Return the [X, Y] coordinate for the center point of the cell that contains the specified text.  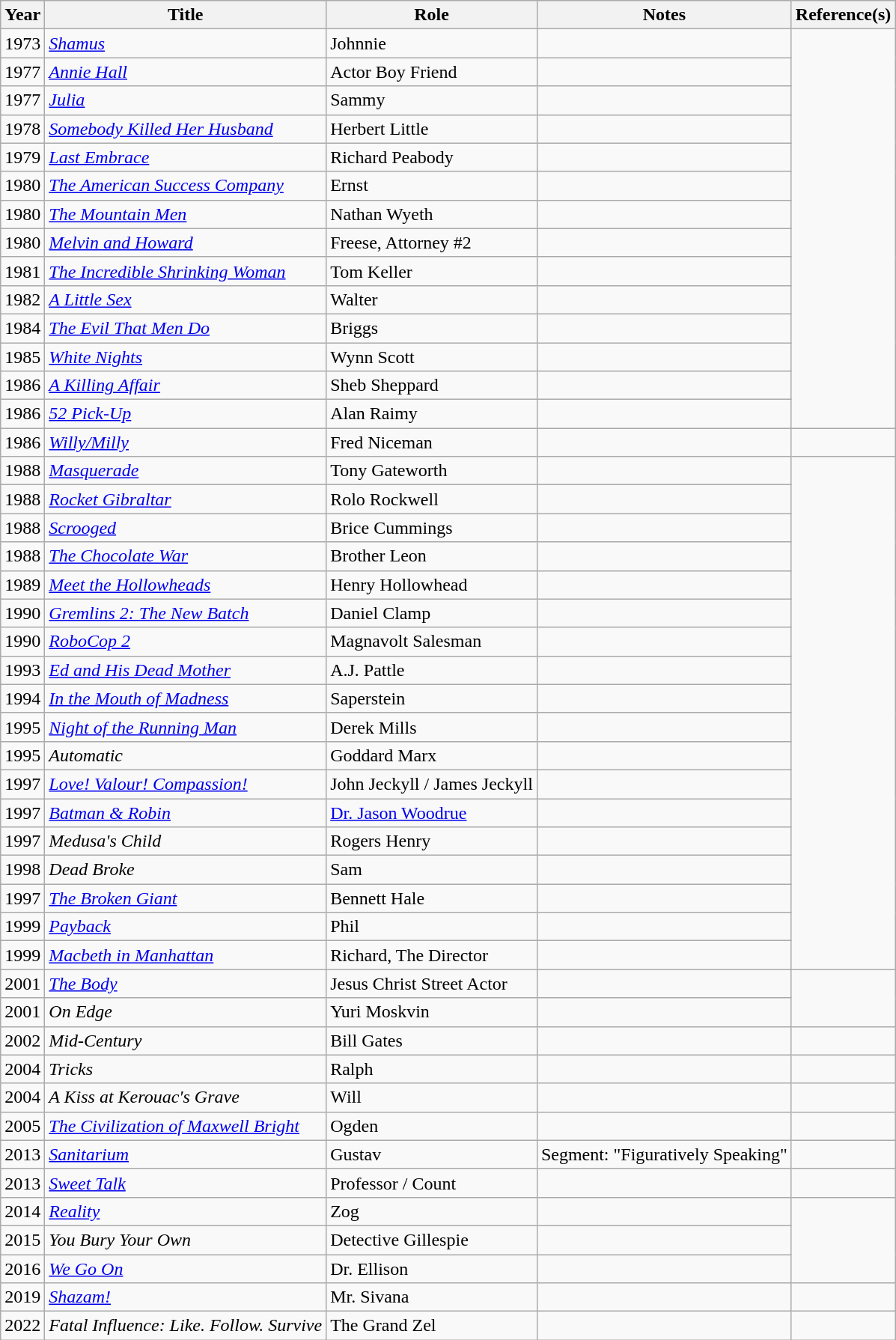
Magnavolt Salesman [432, 642]
2014 [22, 1211]
Ernst [432, 186]
Brice Cummings [432, 528]
1998 [22, 870]
1978 [22, 129]
Fred Niceman [432, 442]
1994 [22, 698]
A Killing Affair [186, 386]
1985 [22, 357]
Scrooged [186, 528]
RoboCop 2 [186, 642]
Herbert Little [432, 129]
2002 [22, 1041]
Dr. Ellison [432, 1269]
Gremlins 2: The New Batch [186, 613]
1979 [22, 157]
Meet the Hollowheads [186, 585]
Bennett Hale [432, 898]
Sam [432, 870]
Automatic [186, 755]
The Evil That Men Do [186, 328]
Mid-Century [186, 1041]
You Bury Your Own [186, 1240]
The American Success Company [186, 186]
Walter [432, 299]
Sweet Talk [186, 1183]
Detective Gillespie [432, 1240]
Rocket Gibraltar [186, 499]
Professor / Count [432, 1183]
Mr. Sivana [432, 1297]
In the Mouth of Madness [186, 698]
A Little Sex [186, 299]
Brother Leon [432, 556]
The Broken Giant [186, 898]
Bill Gates [432, 1041]
The Grand Zel [432, 1326]
Gustav [432, 1154]
Ralph [432, 1069]
2022 [22, 1326]
Role [432, 15]
Sammy [432, 100]
Phil [432, 927]
Zog [432, 1211]
Segment: "Figuratively Speaking" [664, 1154]
On Edge [186, 1012]
Last Embrace [186, 157]
Dead Broke [186, 870]
Tony Gateworth [432, 471]
Annie Hall [186, 72]
1984 [22, 328]
2005 [22, 1126]
1982 [22, 299]
2015 [22, 1240]
We Go On [186, 1269]
Richard, The Director [432, 955]
Freese, Attorney #2 [432, 243]
1993 [22, 670]
Saperstein [432, 698]
Tom Keller [432, 271]
2019 [22, 1297]
Payback [186, 927]
Jesus Christ Street Actor [432, 984]
1989 [22, 585]
Willy/Milly [186, 442]
Melvin and Howard [186, 243]
1973 [22, 43]
Henry Hollowhead [432, 585]
Shazam! [186, 1297]
Macbeth in Manhattan [186, 955]
Sheb Sheppard [432, 386]
Richard Peabody [432, 157]
Sanitarium [186, 1154]
Ed and His Dead Mother [186, 670]
Rolo Rockwell [432, 499]
Briggs [432, 328]
Fatal Influence: Like. Follow. Survive [186, 1326]
Alan Raimy [432, 414]
A Kiss at Kerouac's Grave [186, 1097]
Wynn Scott [432, 357]
Rogers Henry [432, 841]
52 Pick-Up [186, 414]
The Chocolate War [186, 556]
Derek Mills [432, 727]
Reference(s) [843, 15]
Somebody Killed Her Husband [186, 129]
Actor Boy Friend [432, 72]
Daniel Clamp [432, 613]
The Body [186, 984]
Shamus [186, 43]
Dr. Jason Woodrue [432, 812]
Johnnie [432, 43]
A.J. Pattle [432, 670]
Masquerade [186, 471]
Will [432, 1097]
Title [186, 15]
1981 [22, 271]
The Mountain Men [186, 214]
John Jeckyll / James Jeckyll [432, 784]
Ogden [432, 1126]
Goddard Marx [432, 755]
Medusa's Child [186, 841]
Yuri Moskvin [432, 1012]
The Incredible Shrinking Woman [186, 271]
2016 [22, 1269]
Batman & Robin [186, 812]
Year [22, 15]
The Civilization of Maxwell Bright [186, 1126]
Love! Valour! Compassion! [186, 784]
Nathan Wyeth [432, 214]
Reality [186, 1211]
Night of the Running Man [186, 727]
White Nights [186, 357]
Tricks [186, 1069]
Julia [186, 100]
Notes [664, 15]
